Detect which cell encompasses the target text, then output its [x, y] center coordinate. 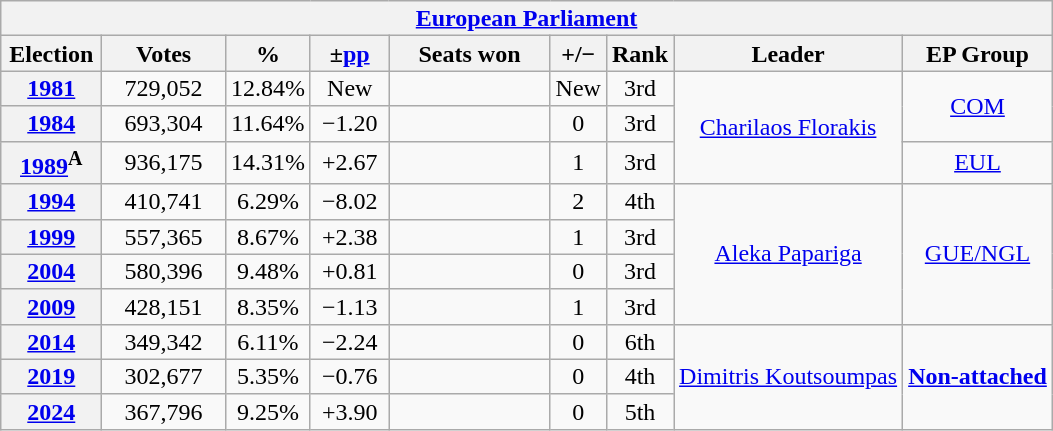
Aleka Papariga [788, 254]
Dimitris Koutsoumpas [788, 376]
693,304 [164, 124]
14.31% [268, 162]
12.84% [268, 88]
1984 [52, 124]
Votes [164, 54]
Charilaos Florakis [788, 128]
1989A [52, 162]
EP Group [978, 54]
±pp [350, 54]
1999 [52, 236]
9.48% [268, 272]
Seats won [470, 54]
936,175 [164, 162]
6.29% [268, 202]
EUL [978, 162]
5th [640, 412]
1981 [52, 88]
COM [978, 106]
+2.67 [350, 162]
729,052 [164, 88]
2019 [52, 376]
11.64% [268, 124]
Election [52, 54]
Non-attached [978, 376]
GUE/NGL [978, 254]
428,151 [164, 306]
−8.02 [350, 202]
302,677 [164, 376]
−1.13 [350, 306]
8.35% [268, 306]
European Parliament [527, 18]
+0.81 [350, 272]
557,365 [164, 236]
410,741 [164, 202]
9.25% [268, 412]
349,342 [164, 342]
2024 [52, 412]
Rank [640, 54]
+/− [578, 54]
6.11% [268, 342]
6th [640, 342]
−0.76 [350, 376]
580,396 [164, 272]
% [268, 54]
−1.20 [350, 124]
2014 [52, 342]
2 [578, 202]
1994 [52, 202]
Leader [788, 54]
2004 [52, 272]
367,796 [164, 412]
−2.24 [350, 342]
+3.90 [350, 412]
8.67% [268, 236]
2009 [52, 306]
5.35% [268, 376]
+2.38 [350, 236]
